Provide the (X, Y) coordinate of the cell's center where the given text is located.  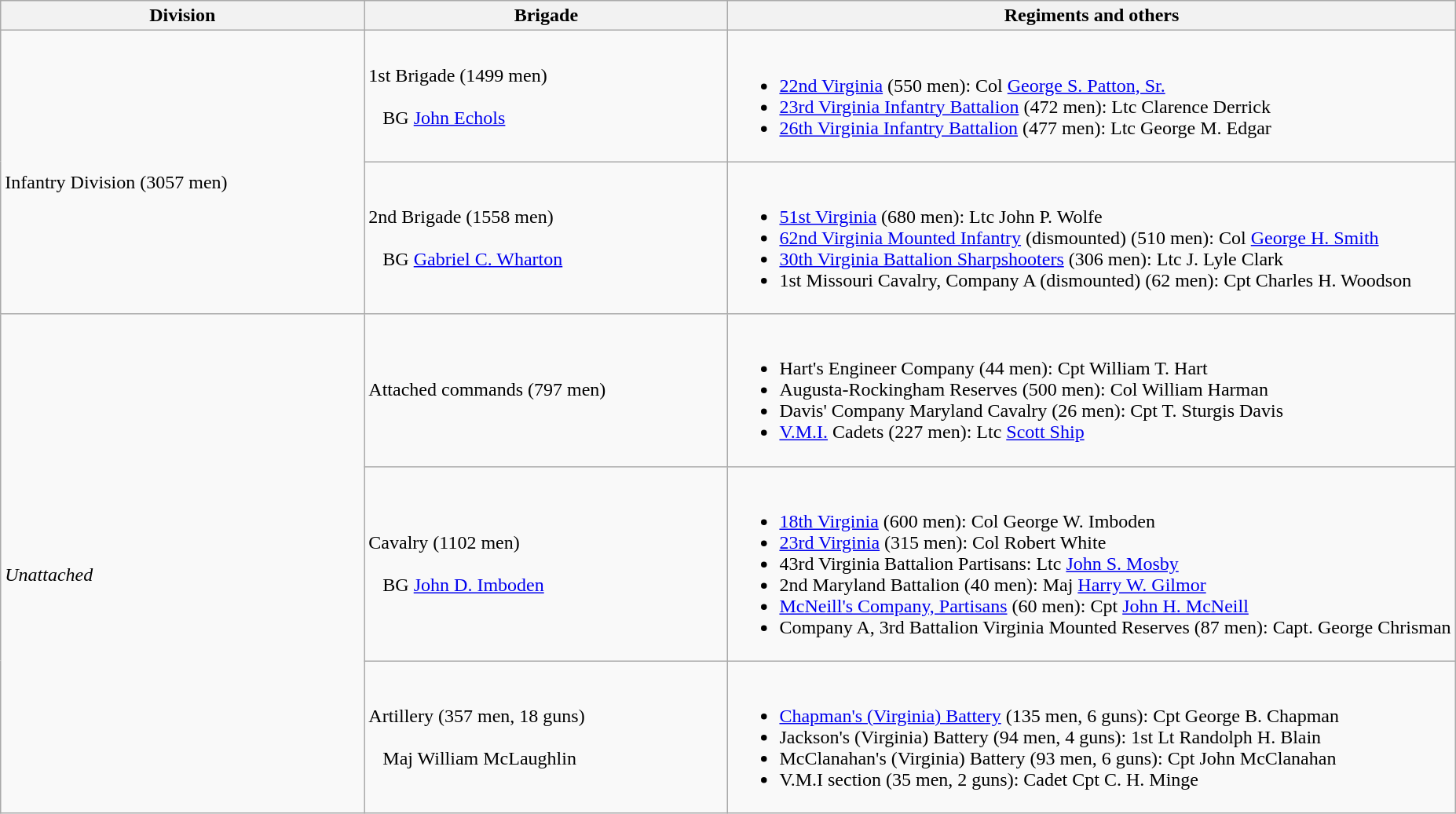
Unattached (182, 564)
Regiments and others (1092, 16)
Brigade (547, 16)
Attached commands (797 men) (547, 390)
Division (182, 16)
Cavalry (1102 men) BG John D. Imboden (547, 564)
Artillery (357 men, 18 guns) Maj William McLaughlin (547, 737)
Infantry Division (3057 men) (182, 173)
2nd Brigade (1558 men) BG Gabriel C. Wharton (547, 238)
1st Brigade (1499 men) BG John Echols (547, 96)
